Scan for the cell matching the given text and deliver its (x, y) coordinate at center. 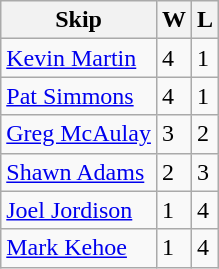
Greg McAulay (79, 134)
Shawn Adams (79, 172)
Joel Jordison (79, 210)
L (206, 20)
W (174, 20)
Skip (79, 20)
Mark Kehoe (79, 248)
Kevin Martin (79, 58)
Pat Simmons (79, 96)
